Scan for the cell matching the given text and deliver its [x, y] coordinate at center. 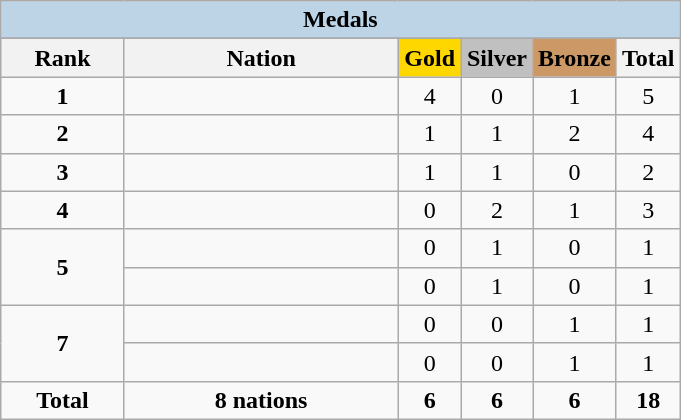
Nation [261, 58]
Gold [430, 58]
Medals [340, 20]
Bronze [574, 58]
7 [63, 343]
Silver [496, 58]
8 nations [261, 400]
Rank [63, 58]
18 [648, 400]
